Output the (x, y) coordinate of the center of the cell containing the given text.  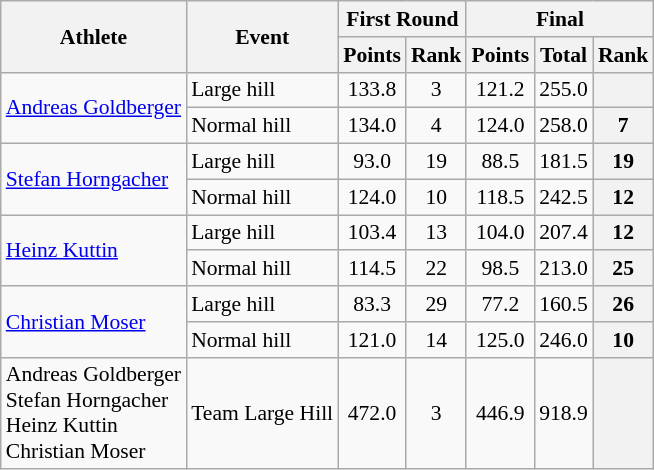
472.0 (372, 413)
29 (436, 304)
255.0 (564, 90)
Heinz Kuttin (94, 250)
Total (564, 55)
7 (624, 126)
114.5 (372, 269)
103.4 (372, 233)
98.5 (500, 269)
Athlete (94, 36)
181.5 (564, 162)
93.0 (372, 162)
207.4 (564, 233)
83.3 (372, 304)
Stefan Horngacher (94, 180)
First Round (402, 19)
Team Large Hill (262, 413)
26 (624, 304)
160.5 (564, 304)
446.9 (500, 413)
Andreas Goldberger (94, 108)
4 (436, 126)
Final (560, 19)
242.5 (564, 197)
133.8 (372, 90)
125.0 (500, 340)
Christian Moser (94, 322)
918.9 (564, 413)
213.0 (564, 269)
121.2 (500, 90)
258.0 (564, 126)
77.2 (500, 304)
Andreas GoldbergerStefan HorngacherHeinz KuttinChristian Moser (94, 413)
88.5 (500, 162)
104.0 (500, 233)
13 (436, 233)
Event (262, 36)
25 (624, 269)
14 (436, 340)
121.0 (372, 340)
246.0 (564, 340)
22 (436, 269)
118.5 (500, 197)
134.0 (372, 126)
